Detect which cell encompasses the target text, then output its [x, y] center coordinate. 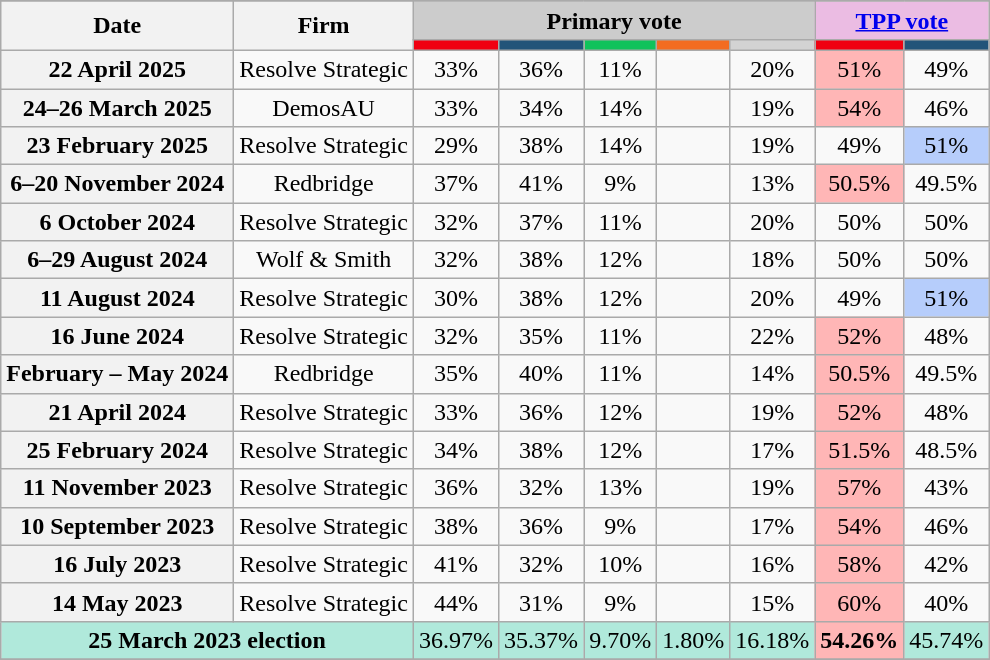
1.80% [694, 640]
Firm [324, 26]
10 September 2023 [118, 526]
15% [772, 602]
Date [118, 26]
54.26% [860, 640]
36.97% [456, 640]
10% [620, 564]
DemosAU [324, 108]
25 March 2023 election [208, 640]
43% [946, 488]
6–29 August 2024 [118, 260]
9.70% [620, 640]
57% [860, 488]
14 May 2023 [118, 602]
February – May 2024 [118, 374]
23 February 2025 [118, 146]
16.18% [772, 640]
16% [772, 564]
29% [456, 146]
25 February 2024 [118, 450]
22% [772, 336]
60% [860, 602]
16 June 2024 [118, 336]
35.37% [542, 640]
22 April 2025 [118, 69]
51.5% [860, 450]
30% [456, 298]
31% [542, 602]
58% [860, 564]
42% [946, 564]
18% [772, 260]
6 October 2024 [118, 222]
16 July 2023 [118, 564]
Primary vote [614, 20]
11 November 2023 [118, 488]
Wolf & Smith [324, 260]
45.74% [946, 640]
6–20 November 2024 [118, 184]
48.5% [946, 450]
24–26 March 2025 [118, 108]
21 April 2024 [118, 412]
TPP vote [902, 20]
44% [456, 602]
11 August 2024 [118, 298]
